Return the (X, Y) coordinate for the center point of the cell that contains the specified text.  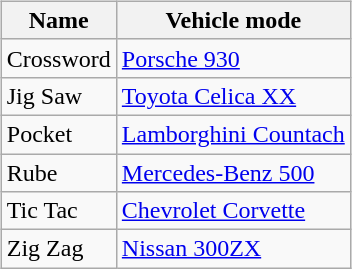
Mercedes-Benz 500 (233, 173)
Nissan 300ZX (233, 249)
Porsche 930 (233, 58)
Vehicle mode (233, 20)
Jig Saw (58, 96)
Crossword (58, 58)
Toyota Celica XX (233, 96)
Rube (58, 173)
Lamborghini Countach (233, 134)
Pocket (58, 134)
Name (58, 20)
Zig Zag (58, 249)
Tic Tac (58, 211)
Chevrolet Corvette (233, 211)
